Provide the [x, y] coordinate of the cell's center where the given text is located.  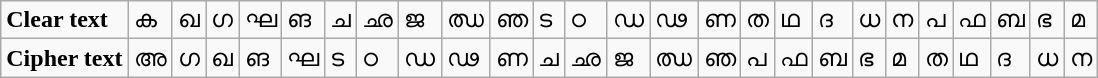
Clear text [64, 20]
അ [150, 58]
ക [150, 20]
Cipher text [64, 58]
